Determine the [X, Y] coordinate at the center of the cell enclosing the given text.  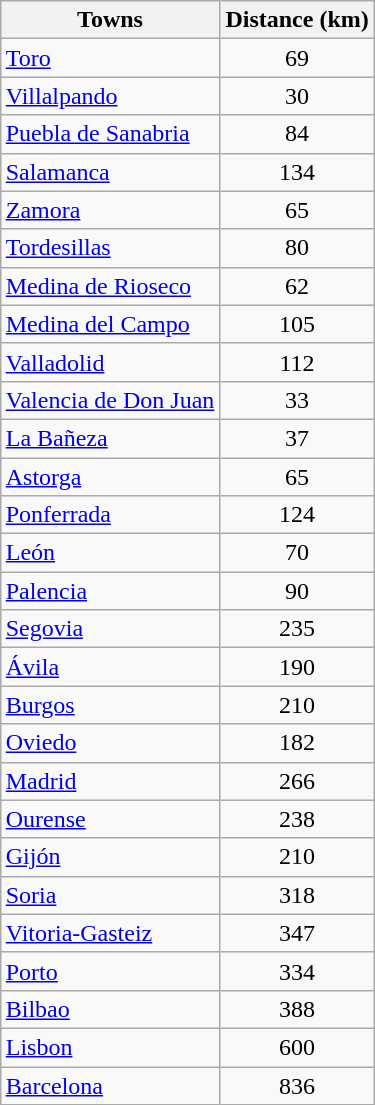
69 [297, 58]
90 [297, 591]
318 [297, 895]
Ourense [110, 819]
37 [297, 438]
266 [297, 781]
Madrid [110, 781]
Lisbon [110, 1047]
84 [297, 134]
Segovia [110, 629]
134 [297, 172]
Porto [110, 971]
Soria [110, 895]
Towns [110, 20]
León [110, 553]
Ponferrada [110, 515]
Palencia [110, 591]
388 [297, 1009]
112 [297, 362]
Vitoria-Gasteiz [110, 933]
Tordesillas [110, 248]
La Bañeza [110, 438]
62 [297, 286]
182 [297, 743]
105 [297, 324]
Gijón [110, 857]
Medina de Rioseco [110, 286]
Ávila [110, 667]
600 [297, 1047]
124 [297, 515]
Burgos [110, 705]
30 [297, 96]
238 [297, 819]
Valencia de Don Juan [110, 400]
Astorga [110, 477]
334 [297, 971]
Oviedo [110, 743]
836 [297, 1085]
80 [297, 248]
Puebla de Sanabria [110, 134]
Medina del Campo [110, 324]
235 [297, 629]
Villalpando [110, 96]
Distance (km) [297, 20]
Barcelona [110, 1085]
Zamora [110, 210]
Toro [110, 58]
190 [297, 667]
Salamanca [110, 172]
33 [297, 400]
Valladolid [110, 362]
70 [297, 553]
347 [297, 933]
Bilbao [110, 1009]
